For the text-containing cell, return its midpoint in [x, y] coordinate format. 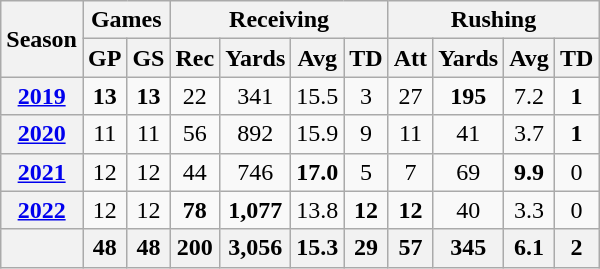
78 [195, 210]
Att [410, 58]
29 [366, 248]
2 [576, 248]
69 [468, 172]
9 [366, 134]
56 [195, 134]
341 [256, 96]
3.3 [530, 210]
Season [42, 39]
6.1 [530, 248]
44 [195, 172]
2020 [42, 134]
2021 [42, 172]
1,077 [256, 210]
15.9 [318, 134]
40 [468, 210]
GP [104, 58]
15.3 [318, 248]
Rushing [494, 20]
9.9 [530, 172]
27 [410, 96]
7 [410, 172]
892 [256, 134]
3 [366, 96]
57 [410, 248]
Rec [195, 58]
GS [148, 58]
2022 [42, 210]
22 [195, 96]
Games [126, 20]
41 [468, 134]
7.2 [530, 96]
345 [468, 248]
17.0 [318, 172]
3.7 [530, 134]
195 [468, 96]
13.8 [318, 210]
15.5 [318, 96]
3,056 [256, 248]
200 [195, 248]
746 [256, 172]
5 [366, 172]
2019 [42, 96]
Receiving [279, 20]
